Locate the cell with the specified text and output its [x, y] center coordinate. 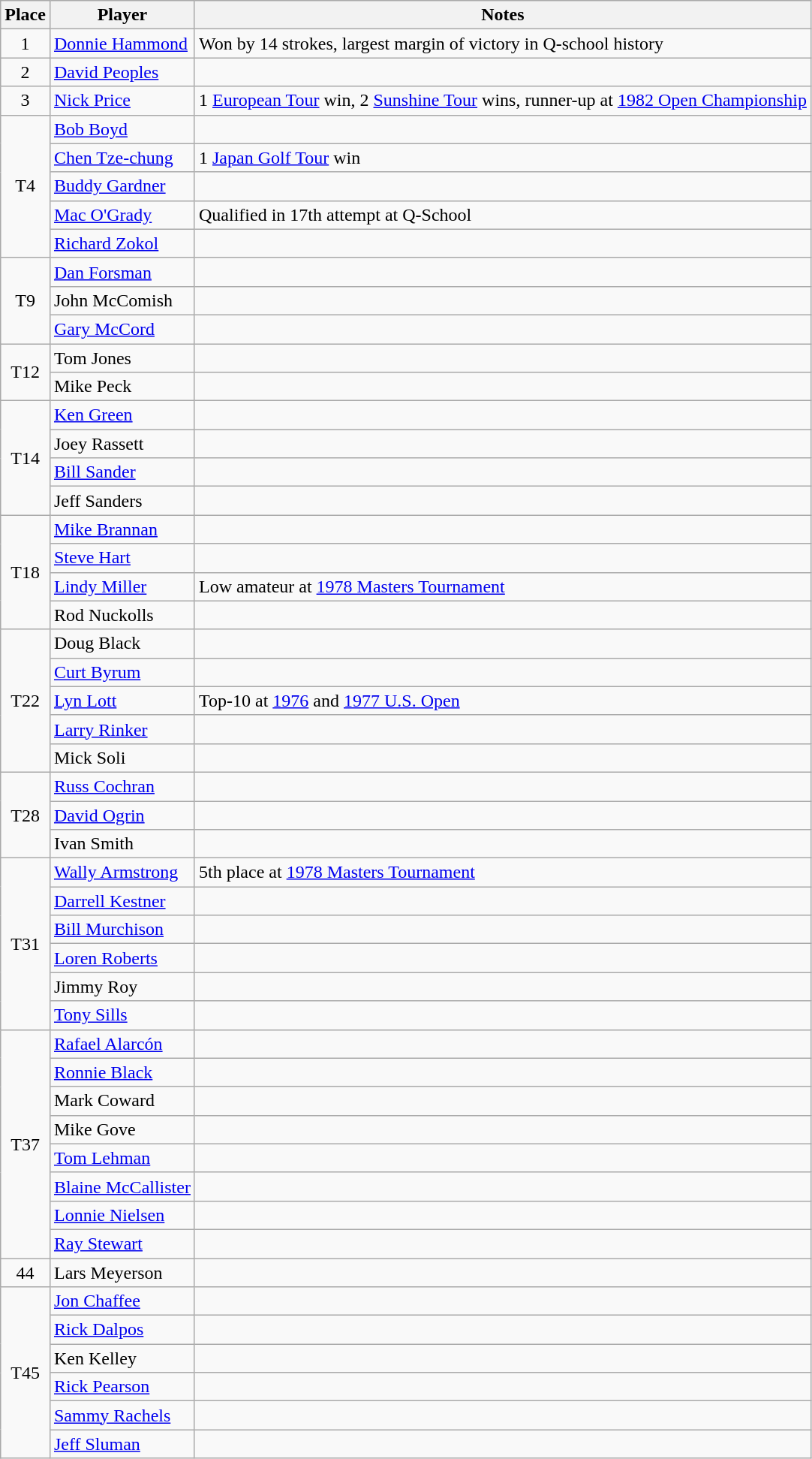
Sammy Rachels [122, 1415]
T18 [26, 572]
Loren Roberts [122, 958]
Tom Jones [122, 358]
1 Japan Golf Tour win [503, 158]
Lyn Lott [122, 701]
Buddy Gardner [122, 186]
Jon Chaffee [122, 1301]
Jeff Sluman [122, 1444]
Ronnie Black [122, 1072]
Blaine McCallister [122, 1186]
Steve Hart [122, 558]
Larry Rinker [122, 729]
2 [26, 72]
John McComish [122, 300]
Gary McCord [122, 329]
Russ Cochran [122, 786]
Player [122, 15]
T31 [26, 944]
1 [26, 44]
David Ogrin [122, 815]
Ken Green [122, 415]
Mike Brannan [122, 529]
Jimmy Roy [122, 987]
Mike Gove [122, 1129]
T9 [26, 300]
Place [26, 15]
44 [26, 1273]
Curt Byrum [122, 672]
T37 [26, 1144]
T22 [26, 701]
Rick Dalpos [122, 1330]
Rafael Alarcón [122, 1044]
Notes [503, 15]
1 European Tour win, 2 Sunshine Tour wins, runner-up at 1982 Open Championship [503, 101]
Wally Armstrong [122, 873]
Doug Black [122, 644]
Chen Tze-chung [122, 158]
Joey Rassett [122, 444]
Nick Price [122, 101]
Rick Pearson [122, 1387]
Ray Stewart [122, 1243]
T4 [26, 186]
Donnie Hammond [122, 44]
Ken Kelley [122, 1358]
5th place at 1978 Masters Tournament [503, 873]
Tom Lehman [122, 1158]
Rod Nuckolls [122, 615]
Mick Soli [122, 758]
Lonnie Nielsen [122, 1215]
Darrell Kestner [122, 901]
Top-10 at 1976 and 1977 U.S. Open [503, 701]
Mike Peck [122, 387]
Mark Coward [122, 1101]
Bill Sander [122, 472]
Low amateur at 1978 Masters Tournament [503, 586]
T28 [26, 815]
Tony Sills [122, 1015]
T45 [26, 1373]
Jeff Sanders [122, 501]
Lars Meyerson [122, 1273]
3 [26, 101]
Lindy Miller [122, 586]
David Peoples [122, 72]
Qualified in 17th attempt at Q-School [503, 215]
Richard Zokol [122, 243]
Ivan Smith [122, 844]
Mac O'Grady [122, 215]
T12 [26, 372]
Bill Murchison [122, 930]
T14 [26, 458]
Bob Boyd [122, 129]
Won by 14 strokes, largest margin of victory in Q-school history [503, 44]
Dan Forsman [122, 272]
